Provide the [X, Y] coordinate of the cell's center where the given text is located.  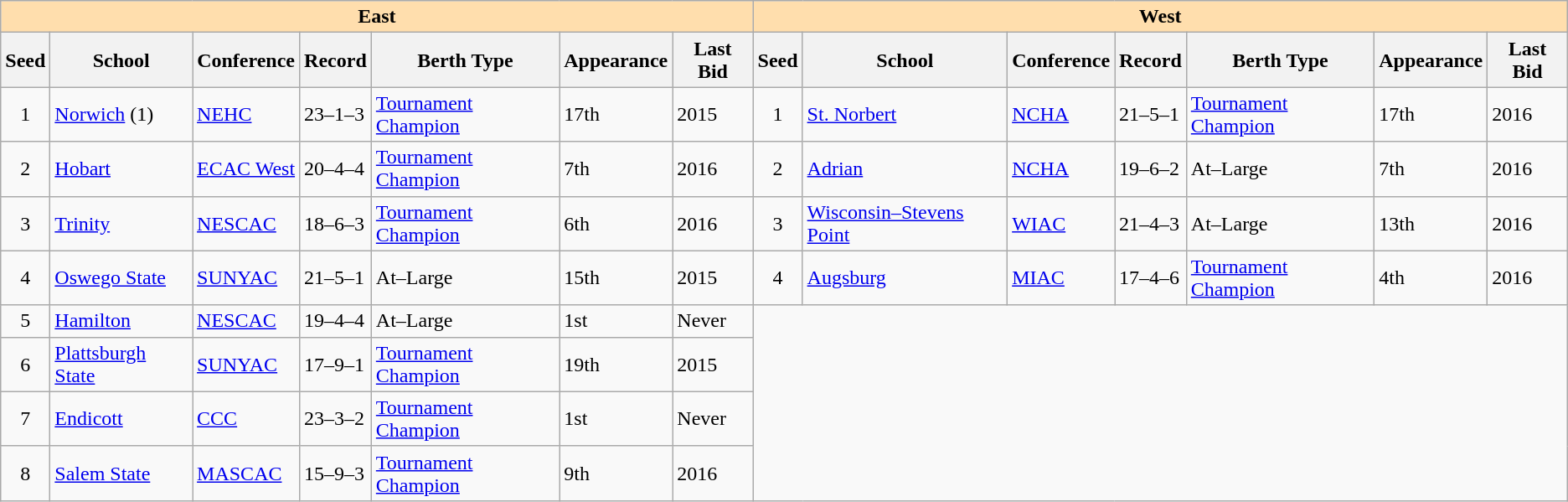
9th [616, 473]
7 [25, 419]
CCC [246, 419]
NEHC [246, 114]
ECAC West [246, 169]
St. Norbert [905, 114]
6th [616, 223]
Salem State [121, 473]
Trinity [121, 223]
MASCAC [246, 473]
20–4–4 [336, 169]
MIAC [1061, 278]
Hamilton [121, 321]
23–1–3 [336, 114]
Wisconsin–Stevens Point [905, 223]
6 [25, 364]
15th [616, 278]
East [377, 17]
Endicott [121, 419]
23–3–2 [336, 419]
Plattsburgh State [121, 364]
15–9–3 [336, 473]
19th [616, 364]
West [1160, 17]
19–4–4 [336, 321]
8 [25, 473]
21–4–3 [1151, 223]
19–6–2 [1151, 169]
17–9–1 [336, 364]
Adrian [905, 169]
Norwich (1) [121, 114]
4th [1431, 278]
17–4–6 [1151, 278]
13th [1431, 223]
18–6–3 [336, 223]
Oswego State [121, 278]
Hobart [121, 169]
Augsburg [905, 278]
5 [25, 321]
WIAC [1061, 223]
